Provide the (x, y) coordinate of the cell's center where the given text is located.  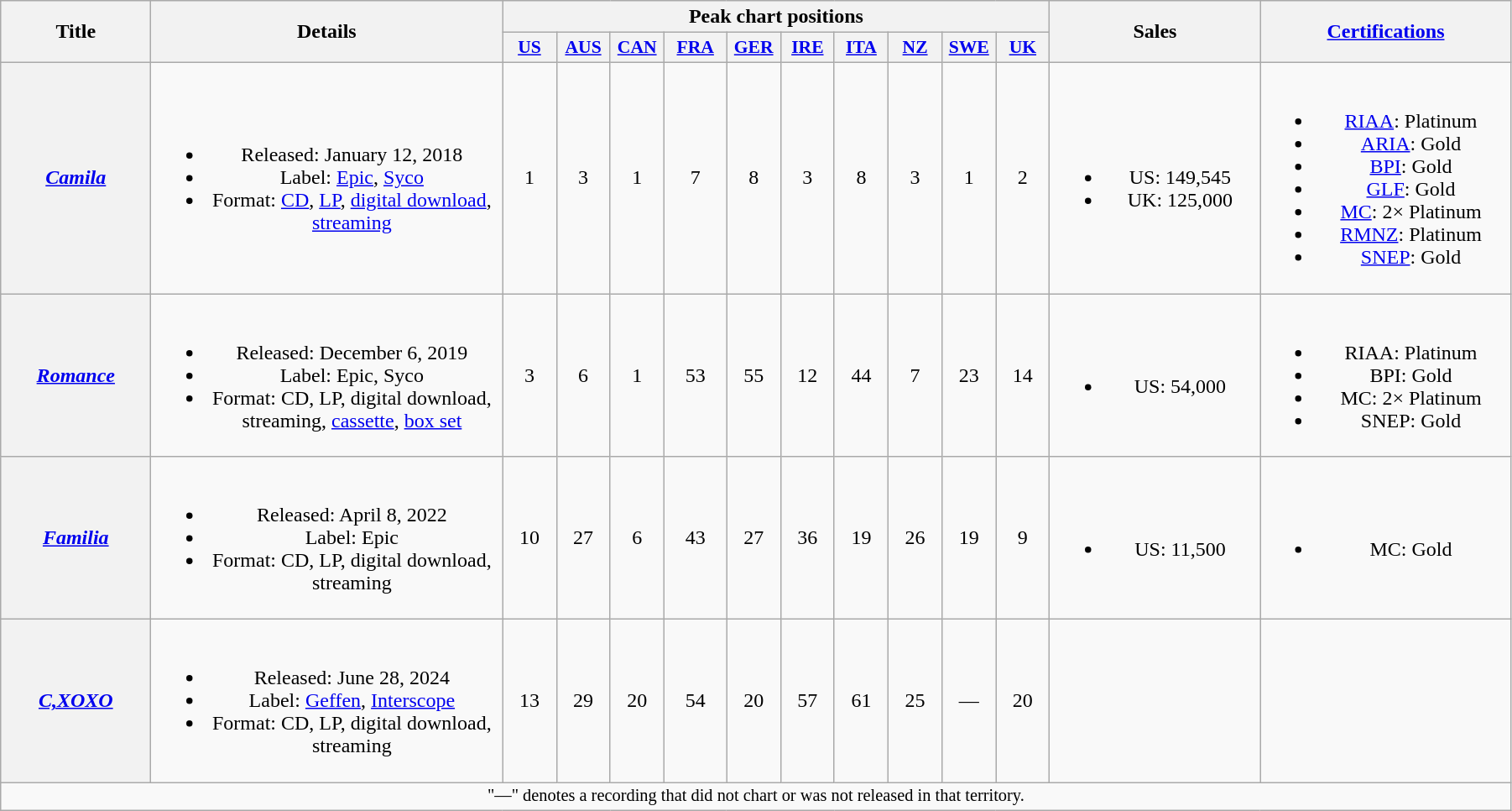
Familia (76, 538)
55 (753, 375)
SWE (969, 48)
10 (529, 538)
RIAA: PlatinumARIA: GoldBPI: GoldGLF: GoldMC: 2× PlatinumRMNZ: PlatinumSNEP: Gold (1386, 178)
Peak chart positions (776, 17)
Sales (1155, 32)
CAN (637, 48)
NZ (915, 48)
UK (1023, 48)
Camila (76, 178)
14 (1023, 375)
IRE (807, 48)
54 (695, 701)
Title (76, 32)
25 (915, 701)
GER (753, 48)
MC: Gold (1386, 538)
2 (1023, 178)
36 (807, 538)
Certifications (1386, 32)
FRA (695, 48)
ITA (861, 48)
— (969, 701)
US (529, 48)
Released: April 8, 2022Label: EpicFormat: CD, LP, digital download, streaming (327, 538)
12 (807, 375)
Details (327, 32)
Released: December 6, 2019Label: Epic, SycoFormat: CD, LP, digital download, streaming, cassette, box set (327, 375)
43 (695, 538)
57 (807, 701)
23 (969, 375)
9 (1023, 538)
44 (861, 375)
US: 11,500 (1155, 538)
Romance (76, 375)
RIAA: PlatinumBPI: GoldMC: 2× PlatinumSNEP: Gold (1386, 375)
AUS (583, 48)
26 (915, 538)
US: 149,545UK: 125,000 (1155, 178)
Released: June 28, 2024Label: Geffen, InterscopeFormat: CD, LP, digital download, streaming (327, 701)
Released: January 12, 2018Label: Epic, SycoFormat: CD, LP, digital download, streaming (327, 178)
"—" denotes a recording that did not chart or was not released in that territory. (756, 797)
C,XOXO (76, 701)
13 (529, 701)
61 (861, 701)
US: 54,000 (1155, 375)
53 (695, 375)
29 (583, 701)
